Capture the cell that displays the provided text and extract its (x, y) central coordinate. 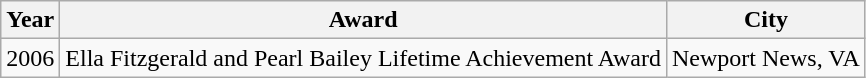
Year (30, 20)
City (766, 20)
Newport News, VA (766, 58)
2006 (30, 58)
Ella Fitzgerald and Pearl Bailey Lifetime Achievement Award (364, 58)
Award (364, 20)
